Pinpoint the cell where the given text exists, returning its (x, y) midpoint coordinate. 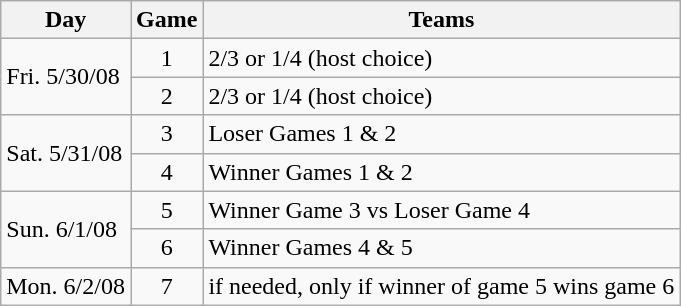
1 (166, 58)
Fri. 5/30/08 (66, 77)
Winner Game 3 vs Loser Game 4 (442, 210)
Day (66, 20)
2 (166, 96)
if needed, only if winner of game 5 wins game 6 (442, 286)
Loser Games 1 & 2 (442, 134)
Teams (442, 20)
Sat. 5/31/08 (66, 153)
Game (166, 20)
Winner Games 4 & 5 (442, 248)
7 (166, 286)
5 (166, 210)
Winner Games 1 & 2 (442, 172)
4 (166, 172)
3 (166, 134)
6 (166, 248)
Sun. 6/1/08 (66, 229)
Mon. 6/2/08 (66, 286)
